Provide the (x, y) coordinate of the cell's center where the given text is located.  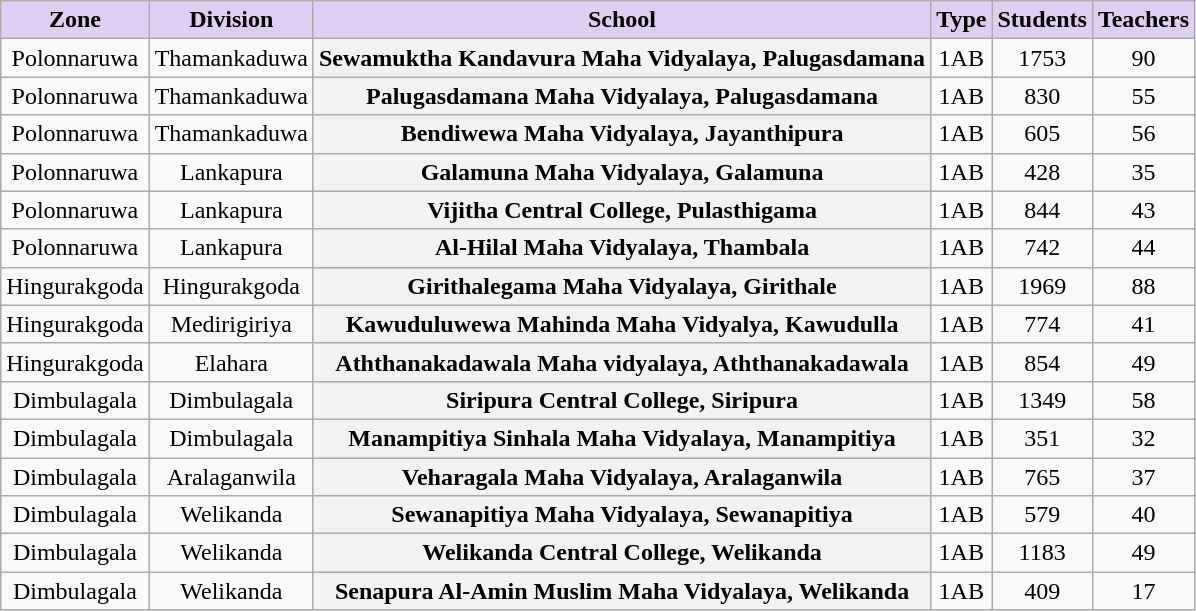
Manampitiya Sinhala Maha Vidyalaya, Manampitiya (622, 438)
Zone (75, 20)
Welikanda Central College, Welikanda (622, 553)
1969 (1042, 286)
88 (1143, 286)
765 (1042, 477)
1349 (1042, 400)
Al-Hilal Maha Vidyalaya, Thambala (622, 248)
56 (1143, 134)
41 (1143, 324)
Teachers (1143, 20)
Aralaganwila (231, 477)
Type (962, 20)
Sewanapitiya Maha Vidyalaya, Sewanapitiya (622, 515)
1183 (1042, 553)
35 (1143, 172)
Division (231, 20)
Sewamuktha Kandavura Maha Vidyalaya, Palugasdamana (622, 58)
1753 (1042, 58)
844 (1042, 210)
Vijitha Central College, Pulasthigama (622, 210)
58 (1143, 400)
Palugasdamana Maha Vidyalaya, Palugasdamana (622, 96)
School (622, 20)
Students (1042, 20)
40 (1143, 515)
90 (1143, 58)
830 (1042, 96)
43 (1143, 210)
854 (1042, 362)
Medirigiriya (231, 324)
409 (1042, 591)
Girithalegama Maha Vidyalaya, Girithale (622, 286)
Senapura Al-Amin Muslim Maha Vidyalaya, Welikanda (622, 591)
Kawuduluwewa Mahinda Maha Vidyalya, Kawudulla (622, 324)
351 (1042, 438)
774 (1042, 324)
Galamuna Maha Vidyalaya, Galamuna (622, 172)
44 (1143, 248)
17 (1143, 591)
579 (1042, 515)
Veharagala Maha Vidyalaya, Aralaganwila (622, 477)
55 (1143, 96)
Bendiwewa Maha Vidyalaya, Jayanthipura (622, 134)
Aththanakadawala Maha vidyalaya, Aththanakadawala (622, 362)
428 (1042, 172)
37 (1143, 477)
Siripura Central College, Siripura (622, 400)
605 (1042, 134)
Elahara (231, 362)
742 (1042, 248)
32 (1143, 438)
